Return the (x, y) coordinate for the center point of the cell that contains the specified text.  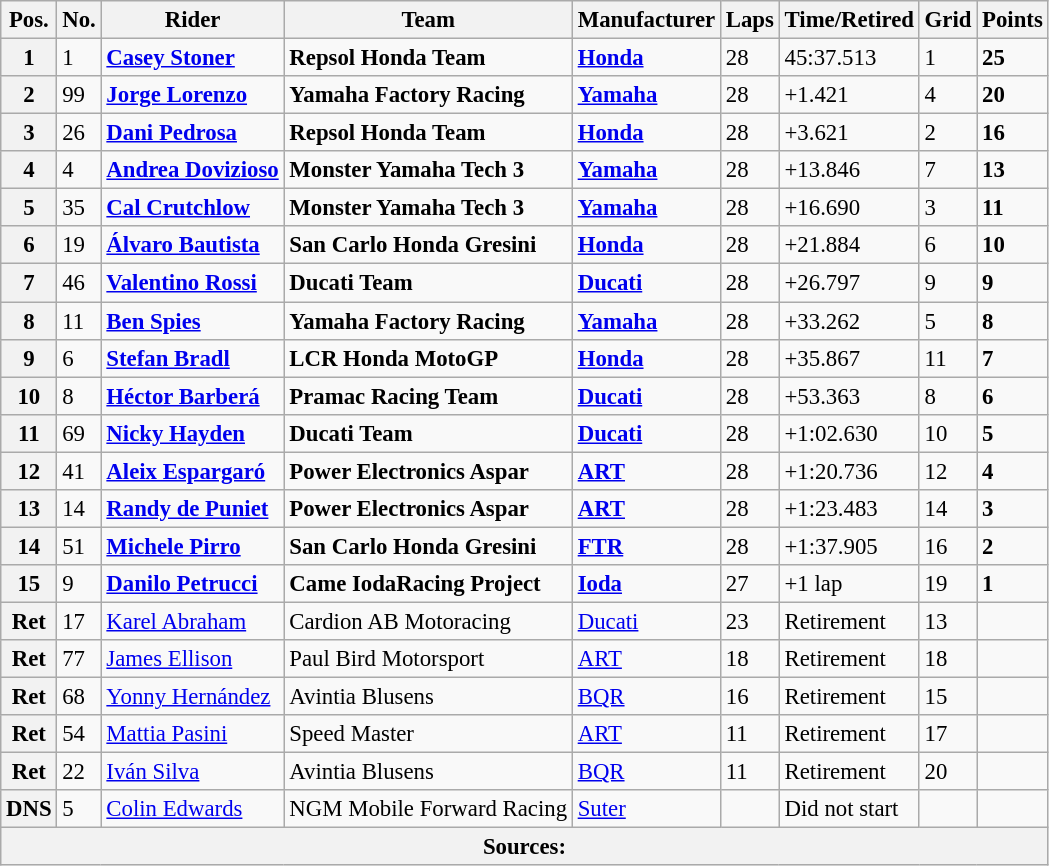
Álvaro Bautista (192, 245)
+26.797 (849, 283)
Laps (750, 20)
Randy de Puniet (192, 509)
Mattia Pasini (192, 734)
Team (428, 20)
Nicky Hayden (192, 433)
+1:37.905 (849, 546)
LCR Honda MotoGP (428, 358)
Karel Abraham (192, 621)
Speed Master (428, 734)
Michele Pirro (192, 546)
Ben Spies (192, 321)
James Ellison (192, 659)
+1:23.483 (849, 509)
Sources: (524, 847)
Paul Bird Motorsport (428, 659)
23 (750, 621)
41 (79, 471)
Casey Stoner (192, 58)
51 (79, 546)
Did not start (849, 809)
+1:02.630 (849, 433)
Time/Retired (849, 20)
Colin Edwards (192, 809)
Aleix Espargaró (192, 471)
Yonny Hernández (192, 697)
FTR (646, 546)
+16.690 (849, 208)
+1.421 (849, 95)
Cardion AB Motoracing (428, 621)
+33.262 (849, 321)
69 (79, 433)
Came IodaRacing Project (428, 584)
Dani Pedrosa (192, 133)
DNS (29, 809)
Rider (192, 20)
+21.884 (849, 245)
27 (750, 584)
Grid (948, 20)
25 (1012, 58)
No. (79, 20)
Héctor Barberá (192, 396)
Ioda (646, 584)
Cal Crutchlow (192, 208)
22 (79, 772)
+1 lap (849, 584)
Iván Silva (192, 772)
Pos. (29, 20)
Points (1012, 20)
68 (79, 697)
Manufacturer (646, 20)
+1:20.736 (849, 471)
Valentino Rossi (192, 283)
54 (79, 734)
46 (79, 283)
+13.846 (849, 170)
Suter (646, 809)
NGM Mobile Forward Racing (428, 809)
+53.363 (849, 396)
+35.867 (849, 358)
Stefan Bradl (192, 358)
35 (79, 208)
Andrea Dovizioso (192, 170)
77 (79, 659)
45:37.513 (849, 58)
Pramac Racing Team (428, 396)
99 (79, 95)
Danilo Petrucci (192, 584)
Jorge Lorenzo (192, 95)
26 (79, 133)
+3.621 (849, 133)
